Provide the (X, Y) coordinate of the cell's center where the given text is located.  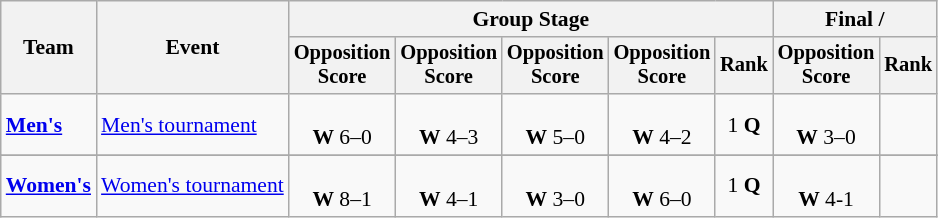
Group Stage (531, 19)
W 4–2 (662, 124)
W 5–0 (556, 124)
Final / (855, 19)
W 4–3 (448, 124)
Women's tournament (192, 186)
W 4–1 (448, 186)
Men's tournament (192, 124)
W 8–1 (342, 186)
Men's (48, 124)
Event (192, 48)
Team (48, 48)
W 4-1 (826, 186)
Women's (48, 186)
